Capture the cell that displays the provided text and extract its (x, y) central coordinate. 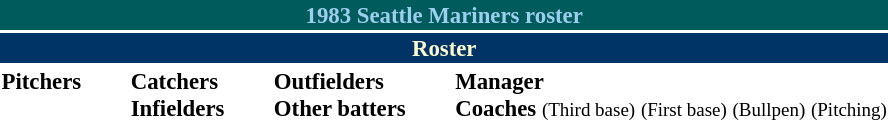
Roster (444, 48)
1983 Seattle Mariners roster (444, 15)
